For the text-containing cell, return its midpoint in (x, y) coordinate format. 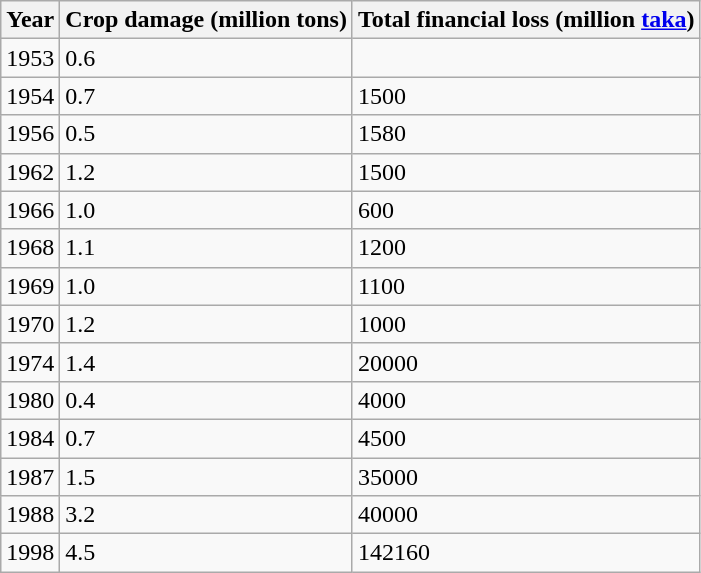
1100 (526, 286)
Year (30, 20)
20000 (526, 362)
1953 (30, 58)
3.2 (206, 515)
4.5 (206, 553)
1970 (30, 324)
0.4 (206, 400)
Total financial loss (million taka) (526, 20)
1984 (30, 438)
35000 (526, 477)
1969 (30, 286)
0.6 (206, 58)
1.1 (206, 248)
40000 (526, 515)
1.5 (206, 477)
1954 (30, 96)
1998 (30, 553)
1962 (30, 172)
4500 (526, 438)
1580 (526, 134)
600 (526, 210)
Crop damage (million tons) (206, 20)
1974 (30, 362)
1988 (30, 515)
1968 (30, 248)
1000 (526, 324)
142160 (526, 553)
4000 (526, 400)
0.5 (206, 134)
1.4 (206, 362)
1200 (526, 248)
1987 (30, 477)
1956 (30, 134)
1966 (30, 210)
1980 (30, 400)
